Provide the (X, Y) coordinate of the cell's center where the given text is located.  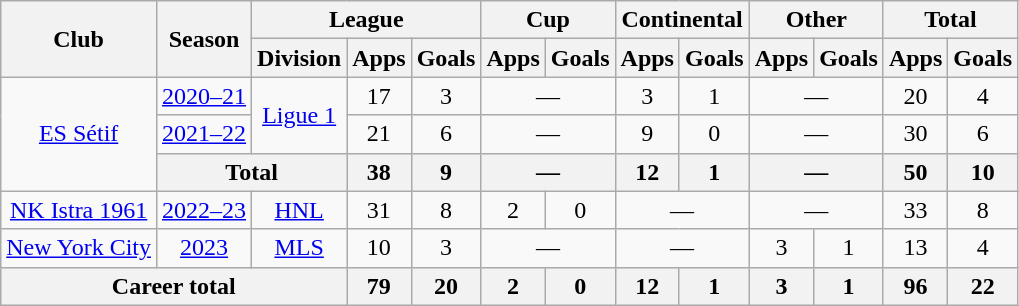
NK Istra 1961 (79, 210)
League (366, 20)
2022–23 (204, 210)
2021–22 (204, 134)
33 (915, 210)
Ligue 1 (300, 115)
17 (379, 96)
New York City (79, 248)
13 (915, 248)
50 (915, 172)
2020–21 (204, 96)
ES Sétif (79, 134)
96 (915, 286)
Continental (682, 20)
Career total (174, 286)
38 (379, 172)
30 (915, 134)
MLS (300, 248)
Cup (548, 20)
31 (379, 210)
Other (816, 20)
HNL (300, 210)
2023 (204, 248)
79 (379, 286)
Club (79, 39)
Division (300, 58)
22 (983, 286)
Season (204, 39)
21 (379, 134)
